Determine the (X, Y) coordinate at the center of the cell enclosing the given text.  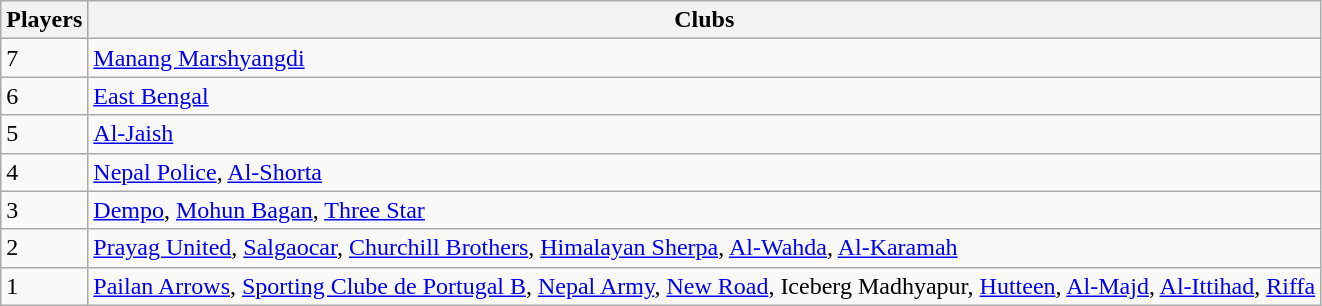
East Bengal (704, 96)
3 (44, 210)
Al-Jaish (704, 134)
6 (44, 96)
Prayag United, Salgaocar, Churchill Brothers, Himalayan Sherpa, Al-Wahda, Al-Karamah (704, 248)
7 (44, 58)
Dempo, Mohun Bagan, Three Star (704, 210)
Players (44, 20)
5 (44, 134)
1 (44, 286)
Nepal Police, Al-Shorta (704, 172)
4 (44, 172)
Clubs (704, 20)
Pailan Arrows, Sporting Clube de Portugal B, Nepal Army, New Road, Iceberg Madhyapur, Hutteen, Al-Majd, Al-Ittihad, Riffa (704, 286)
2 (44, 248)
Manang Marshyangdi (704, 58)
